Search for the cell housing the specified text and yield its (x, y) center coordinate. 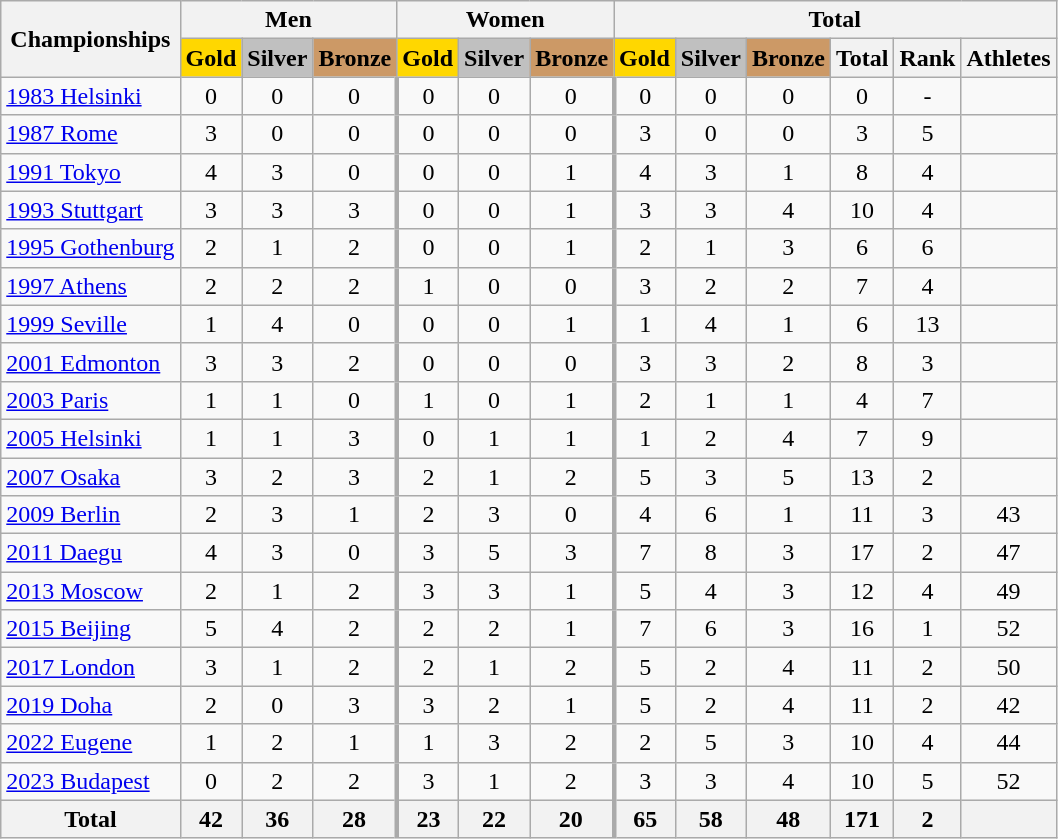
2011 Daegu (90, 553)
2013 Moscow (90, 591)
1987 Rome (90, 134)
2001 Edmonton (90, 362)
50 (1008, 667)
2019 Doha (90, 705)
28 (355, 819)
22 (494, 819)
58 (710, 819)
47 (1008, 553)
1983 Helsinki (90, 96)
Rank (928, 58)
17 (862, 553)
1995 Gothenburg (90, 248)
44 (1008, 743)
1997 Athens (90, 286)
36 (278, 819)
Women (506, 20)
Men (288, 20)
9 (928, 438)
2015 Beijing (90, 629)
48 (788, 819)
2005 Helsinki (90, 438)
20 (572, 819)
2023 Budapest (90, 781)
2003 Paris (90, 400)
Athletes (1008, 58)
23 (428, 819)
2007 Osaka (90, 477)
16 (862, 629)
2009 Berlin (90, 515)
2022 Eugene (90, 743)
49 (1008, 591)
Championships (90, 39)
43 (1008, 515)
- (928, 96)
2017 London (90, 667)
65 (645, 819)
1991 Tokyo (90, 172)
12 (862, 591)
1993 Stuttgart (90, 210)
171 (862, 819)
1999 Seville (90, 324)
